For the text-containing cell, return its midpoint in (X, Y) coordinate format. 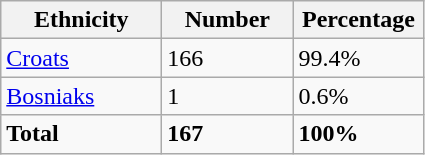
Ethnicity (82, 20)
Croats (82, 58)
100% (358, 134)
0.6% (358, 96)
Number (228, 20)
Bosniaks (82, 96)
99.4% (358, 58)
1 (228, 96)
167 (228, 134)
Total (82, 134)
Percentage (358, 20)
166 (228, 58)
